Determine the [X, Y] coordinate at the center of the cell enclosing the given text.  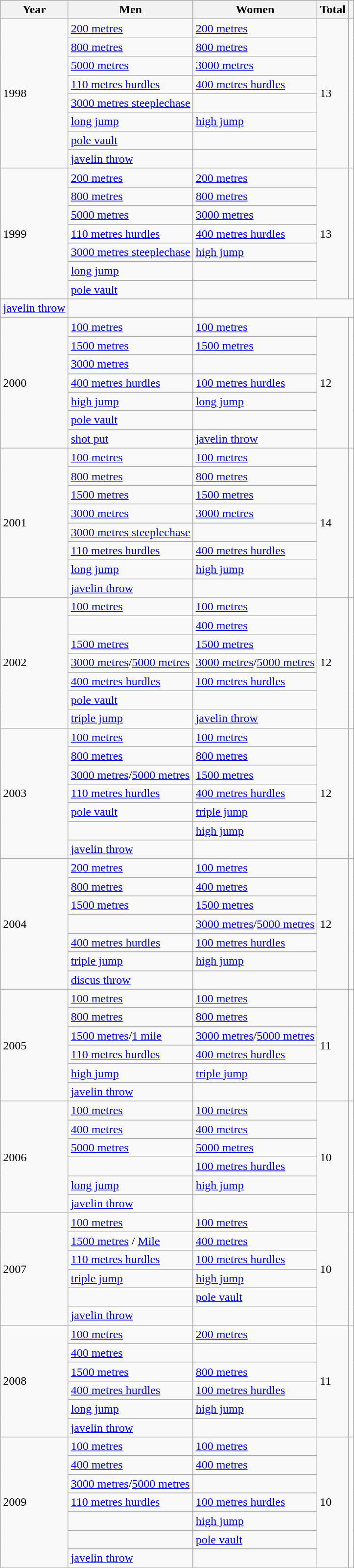
2007 [34, 1269]
2004 [34, 924]
2001 [34, 523]
1998 [34, 94]
shot put [130, 439]
1500 metres/1 mile [130, 1036]
2003 [34, 793]
1500 metres / Mile [130, 1241]
2008 [34, 1381]
Total [333, 10]
Men [130, 10]
2009 [34, 1502]
2005 [34, 1045]
2000 [34, 383]
2002 [34, 663]
discus throw [130, 980]
Year [34, 10]
Women [255, 10]
2006 [34, 1157]
1999 [34, 233]
14 [333, 523]
